Capture the cell that displays the provided text and extract its (x, y) central coordinate. 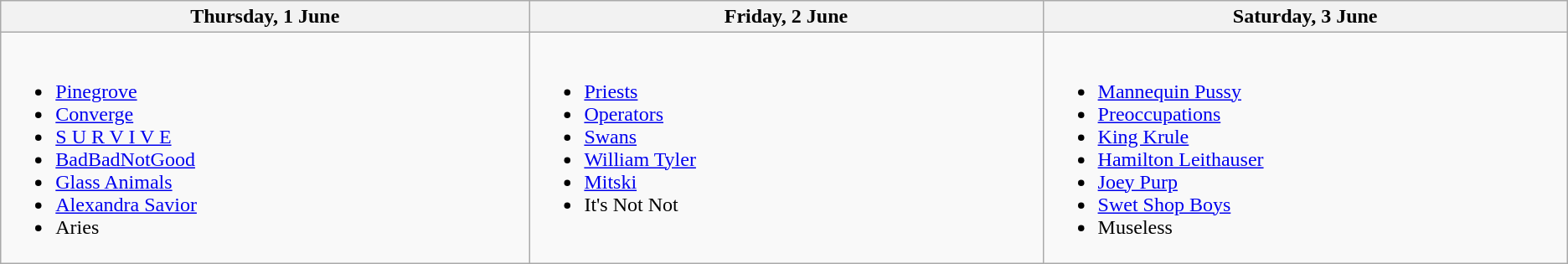
PriestsOperatorsSwansWilliam TylerMitskiIt's Not Not (786, 148)
Thursday, 1 June (265, 17)
Mannequin PussyPreoccupationsKing KruleHamilton LeithauserJoey PurpSwet Shop BoysMuseless (1305, 148)
Saturday, 3 June (1305, 17)
Friday, 2 June (786, 17)
PinegroveConvergeS U R V I V EBadBadNotGoodGlass AnimalsAlexandra SaviorAries (265, 148)
